From the cell containing the given text, extract its center point as (X, Y) coordinate. 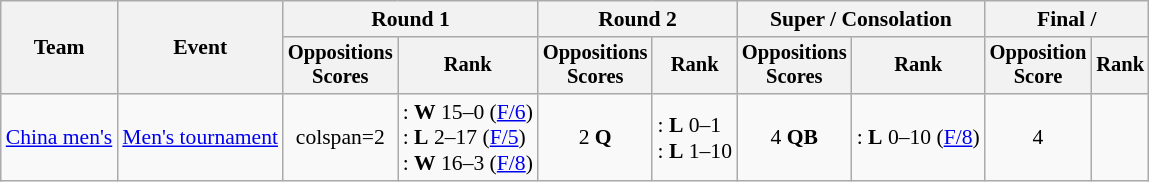
Final / (1067, 19)
: W 15–0 (F/6): L 2–17 (F/5): W 16–3 (F/8) (468, 138)
Event (200, 48)
2 Q (596, 138)
Super / Consolation (861, 19)
4 QB (794, 138)
: L 0–10 (F/8) (918, 138)
OppositionScore (1038, 66)
China men's (60, 138)
4 (1038, 138)
Round 2 (638, 19)
Men's tournament (200, 138)
: L 0–1: L 1–10 (694, 138)
colspan=2 (340, 138)
Round 1 (410, 19)
Team (60, 48)
